Provide the [x, y] coordinate of the cell's center where the given text is located.  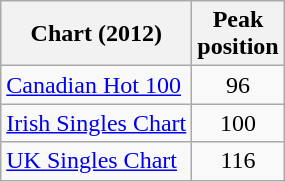
96 [238, 85]
116 [238, 161]
Peakposition [238, 34]
Chart (2012) [96, 34]
Canadian Hot 100 [96, 85]
UK Singles Chart [96, 161]
100 [238, 123]
Irish Singles Chart [96, 123]
